Locate the cell with the specified text and output its (X, Y) center coordinate. 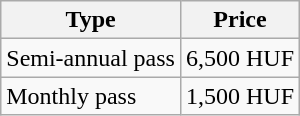
Price (240, 20)
Type (91, 20)
Semi-annual pass (91, 58)
1,500 HUF (240, 96)
6,500 HUF (240, 58)
Monthly pass (91, 96)
